Scan for the cell matching the given text and deliver its (X, Y) coordinate at center. 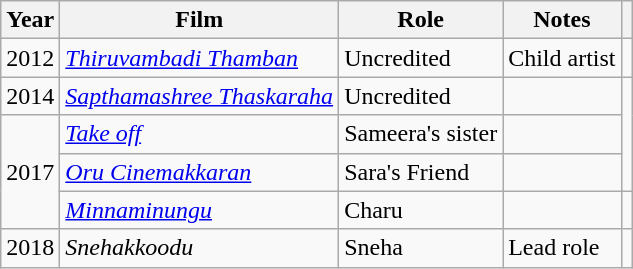
Oru Cinemakkaran (200, 172)
Sameera's sister (421, 134)
Year (30, 20)
2012 (30, 58)
Child artist (562, 58)
Sapthamashree Thaskaraha (200, 96)
Charu (421, 210)
Role (421, 20)
Take off (200, 134)
Lead role (562, 248)
Minnaminungu (200, 210)
Notes (562, 20)
Snehakkoodu (200, 248)
2017 (30, 172)
Sneha (421, 248)
2014 (30, 96)
Sara's Friend (421, 172)
Thiruvambadi Thamban (200, 58)
2018 (30, 248)
Film (200, 20)
